Return the [x, y] coordinate for the center point of the cell that contains the specified text.  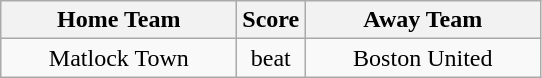
beat [271, 58]
Boston United [423, 58]
Score [271, 20]
Away Team [423, 20]
Home Team [119, 20]
Matlock Town [119, 58]
